Return the [X, Y] coordinate for the center point of the cell that contains the specified text.  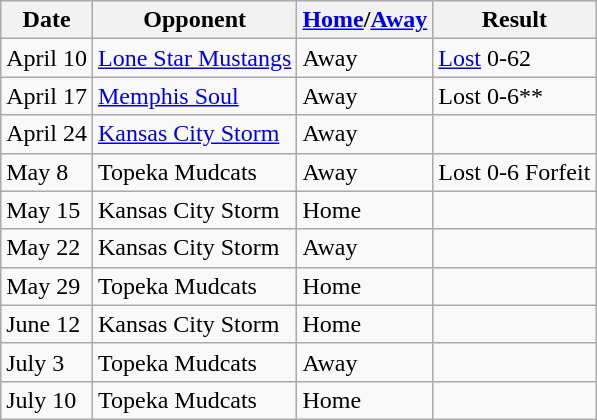
Memphis Soul [194, 96]
May 22 [47, 248]
July 10 [47, 400]
April 24 [47, 134]
Lost 0-62 [514, 58]
Lost 0-6 Forfeit [514, 172]
Lost 0-6** [514, 96]
May 8 [47, 172]
May 15 [47, 210]
Lone Star Mustangs [194, 58]
May 29 [47, 286]
Home/Away [365, 20]
Date [47, 20]
April 10 [47, 58]
July 3 [47, 362]
June 12 [47, 324]
Opponent [194, 20]
April 17 [47, 96]
Result [514, 20]
